Return (x, y) of the center of cell containing provided text 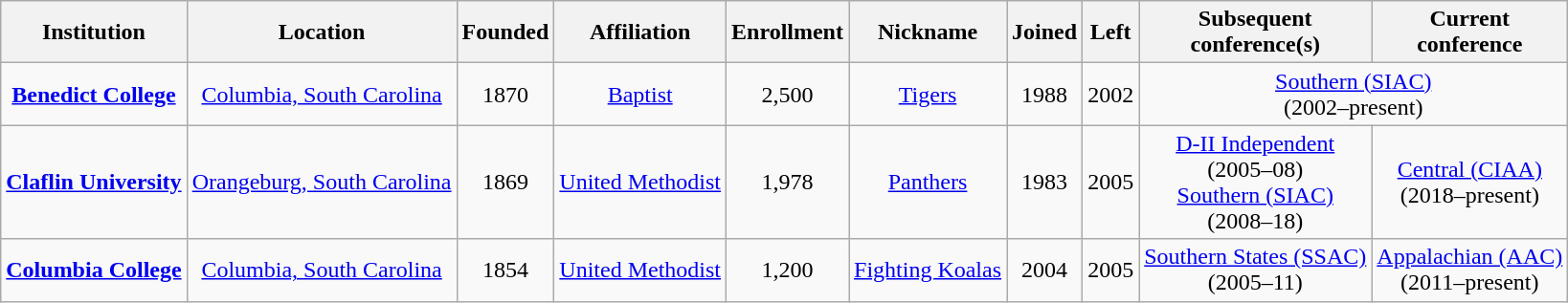
Nickname (927, 32)
Benedict College (94, 94)
Location (322, 32)
1869 (505, 182)
Southern (SIAC)(2002–present) (1354, 94)
Currentconference (1470, 32)
Joined (1045, 32)
1,200 (788, 270)
1854 (505, 270)
Fighting Koalas (927, 270)
Claflin University (94, 182)
2004 (1045, 270)
Baptist (640, 94)
Affiliation (640, 32)
Founded (505, 32)
Enrollment (788, 32)
1983 (1045, 182)
2002 (1110, 94)
2,500 (788, 94)
Columbia College (94, 270)
Left (1110, 32)
Southern States (SSAC)(2005–11) (1256, 270)
Tigers (927, 94)
Institution (94, 32)
1,978 (788, 182)
1870 (505, 94)
1988 (1045, 94)
Central (CIAA)(2018–present) (1470, 182)
Subsequentconference(s) (1256, 32)
Appalachian (AAC)(2011–present) (1470, 270)
D-II Independent(2005–08)Southern (SIAC)(2008–18) (1256, 182)
Panthers (927, 182)
Orangeburg, South Carolina (322, 182)
